Return the [X, Y] coordinate for the center point of the cell that contains the specified text.  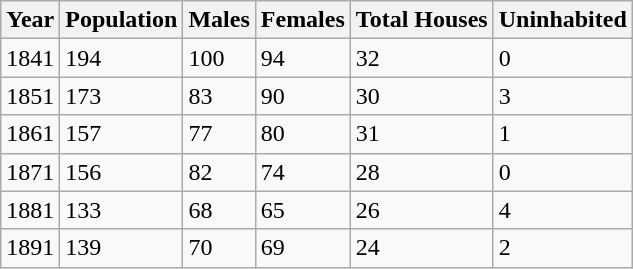
94 [302, 58]
26 [422, 210]
83 [219, 96]
2 [562, 248]
Females [302, 20]
68 [219, 210]
90 [302, 96]
133 [122, 210]
Total Houses [422, 20]
1851 [30, 96]
1881 [30, 210]
194 [122, 58]
77 [219, 134]
1861 [30, 134]
157 [122, 134]
30 [422, 96]
74 [302, 172]
82 [219, 172]
1871 [30, 172]
31 [422, 134]
28 [422, 172]
69 [302, 248]
80 [302, 134]
100 [219, 58]
139 [122, 248]
3 [562, 96]
Population [122, 20]
32 [422, 58]
4 [562, 210]
1891 [30, 248]
Year [30, 20]
1 [562, 134]
Males [219, 20]
70 [219, 248]
173 [122, 96]
24 [422, 248]
Uninhabited [562, 20]
156 [122, 172]
65 [302, 210]
1841 [30, 58]
